Detect which cell encompasses the target text, then output its (X, Y) center coordinate. 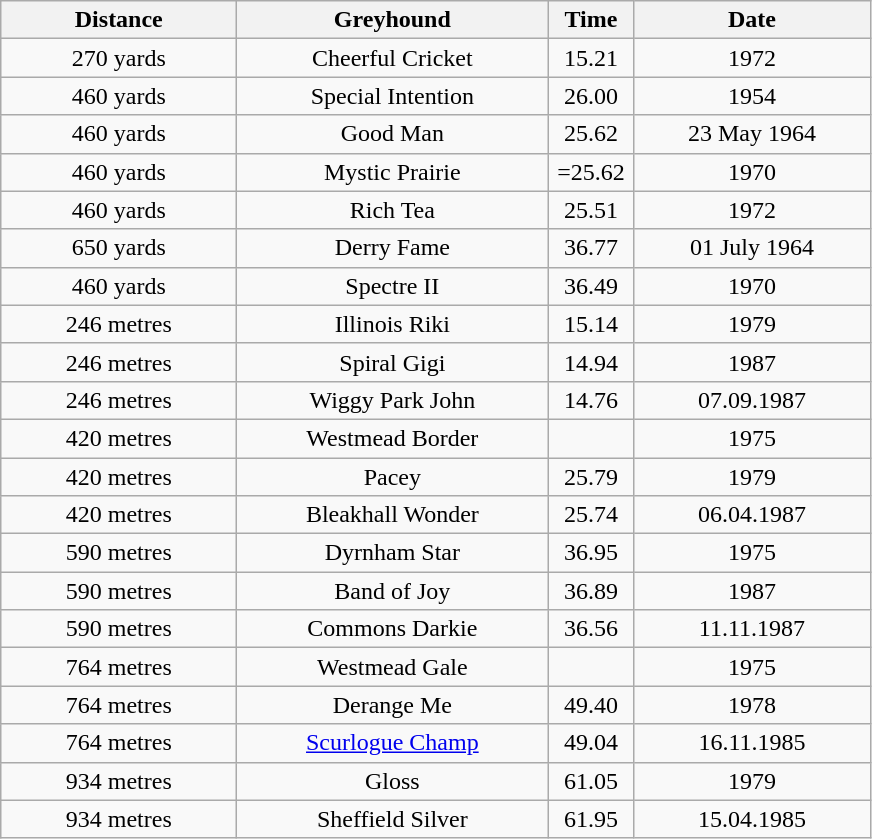
07.09.1987 (752, 400)
Westmead Border (392, 438)
Date (752, 20)
61.05 (591, 781)
Mystic Prairie (392, 172)
61.95 (591, 819)
14.94 (591, 362)
Special Intention (392, 96)
650 yards (119, 248)
Band of Joy (392, 591)
36.95 (591, 553)
36.49 (591, 286)
Gloss (392, 781)
36.56 (591, 629)
1978 (752, 705)
Pacey (392, 477)
Greyhound (392, 20)
Spiral Gigi (392, 362)
=25.62 (591, 172)
25.74 (591, 515)
270 yards (119, 58)
Scurlogue Champ (392, 743)
14.76 (591, 400)
Illinois Riki (392, 324)
49.40 (591, 705)
25.62 (591, 134)
15.21 (591, 58)
Good Man (392, 134)
15.14 (591, 324)
06.04.1987 (752, 515)
Wiggy Park John (392, 400)
16.11.1985 (752, 743)
Derry Fame (392, 248)
23 May 1964 (752, 134)
Dyrnham Star (392, 553)
36.77 (591, 248)
Time (591, 20)
Commons Darkie (392, 629)
49.04 (591, 743)
Westmead Gale (392, 667)
1954 (752, 96)
11.11.1987 (752, 629)
01 July 1964 (752, 248)
25.51 (591, 210)
26.00 (591, 96)
15.04.1985 (752, 819)
36.89 (591, 591)
Sheffield Silver (392, 819)
Distance (119, 20)
Bleakhall Wonder (392, 515)
Derange Me (392, 705)
Spectre II (392, 286)
Rich Tea (392, 210)
25.79 (591, 477)
Cheerful Cricket (392, 58)
